Identify which cell holds the provided text, then report its (x, y) central coordinate. 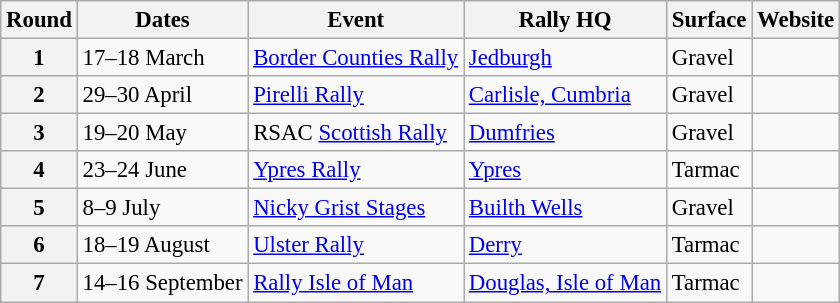
6 (39, 245)
29–30 April (162, 95)
RSAC Scottish Rally (356, 133)
Derry (566, 245)
1 (39, 58)
Builth Wells (566, 208)
Ypres Rally (356, 170)
14–16 September (162, 283)
Website (796, 20)
Ulster Rally (356, 245)
2 (39, 95)
18–19 August (162, 245)
23–24 June (162, 170)
7 (39, 283)
Dumfries (566, 133)
Surface (708, 20)
Jedburgh (566, 58)
Pirelli Rally (356, 95)
Rally Isle of Man (356, 283)
Nicky Grist Stages (356, 208)
Border Counties Rally (356, 58)
8–9 July (162, 208)
19–20 May (162, 133)
Ypres (566, 170)
Event (356, 20)
Carlisle, Cumbria (566, 95)
Douglas, Isle of Man (566, 283)
5 (39, 208)
Rally HQ (566, 20)
3 (39, 133)
4 (39, 170)
17–18 March (162, 58)
Round (39, 20)
Dates (162, 20)
